Determine the [X, Y] coordinate at the center of the cell enclosing the given text.  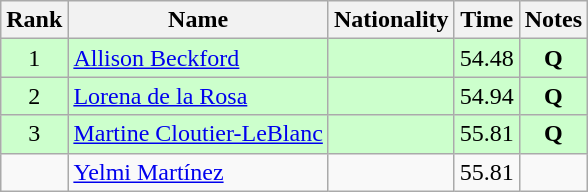
Martine Cloutier-LeBlanc [198, 134]
54.94 [486, 96]
Lorena de la Rosa [198, 96]
3 [34, 134]
2 [34, 96]
Name [198, 20]
Yelmi Martínez [198, 172]
Nationality [391, 20]
Notes [553, 20]
Rank [34, 20]
1 [34, 58]
54.48 [486, 58]
Time [486, 20]
Allison Beckford [198, 58]
